Output the (X, Y) coordinate of the center of the cell containing the given text.  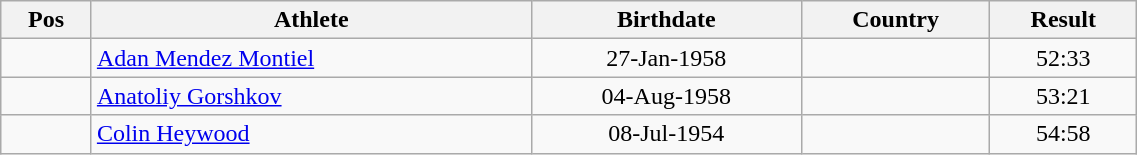
Result (1064, 20)
54:58 (1064, 134)
Pos (46, 20)
53:21 (1064, 96)
Colin Heywood (311, 134)
Anatoliy Gorshkov (311, 96)
52:33 (1064, 58)
04-Aug-1958 (666, 96)
08-Jul-1954 (666, 134)
27-Jan-1958 (666, 58)
Birthdate (666, 20)
Country (895, 20)
Athlete (311, 20)
Adan Mendez Montiel (311, 58)
